Identify which cell holds the provided text, then report its (X, Y) central coordinate. 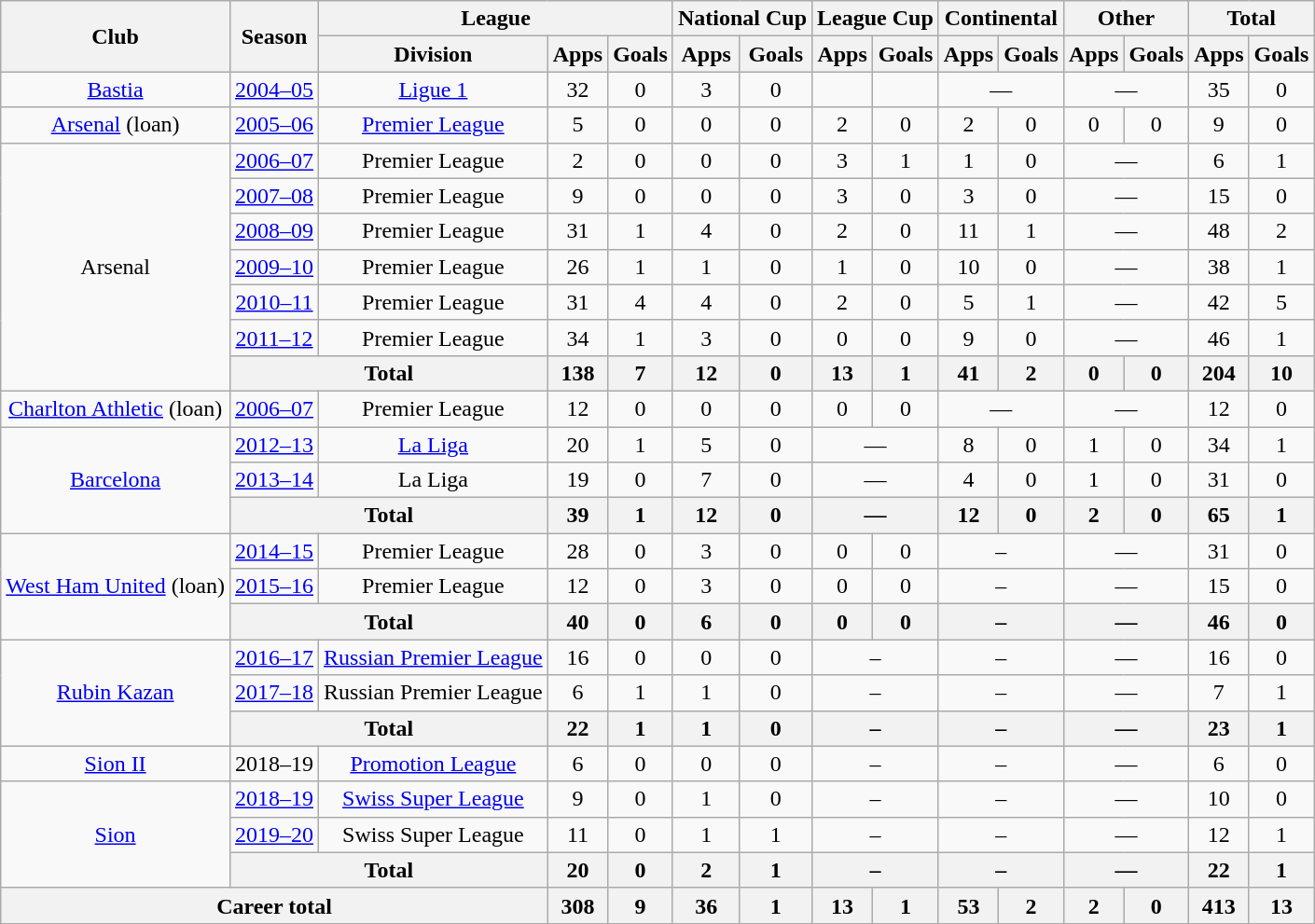
Division (434, 54)
308 (577, 905)
28 (577, 551)
204 (1219, 373)
2016–17 (274, 657)
National Cup (742, 19)
West Ham United (loan) (116, 586)
19 (577, 480)
2013–14 (274, 480)
Rubin Kazan (116, 693)
Career total (274, 905)
Sion II (116, 764)
138 (577, 373)
Continental (1001, 19)
Other (1126, 19)
Charlton Athletic (loan) (116, 408)
36 (706, 905)
2015–16 (274, 586)
2005–06 (274, 125)
Club (116, 36)
42 (1219, 302)
35 (1219, 90)
2008–09 (274, 231)
Ligue 1 (434, 90)
2009–10 (274, 267)
8 (968, 445)
65 (1219, 516)
38 (1219, 267)
23 (1219, 728)
Barcelona (116, 480)
2007–08 (274, 196)
48 (1219, 231)
2019–20 (274, 834)
League Cup (876, 19)
Season (274, 36)
Promotion League (434, 764)
2012–13 (274, 445)
413 (1219, 905)
2011–12 (274, 338)
39 (577, 516)
Arsenal (loan) (116, 125)
2004–05 (274, 90)
Bastia (116, 90)
32 (577, 90)
2017–18 (274, 693)
26 (577, 267)
2014–15 (274, 551)
41 (968, 373)
League (496, 19)
2010–11 (274, 302)
53 (968, 905)
40 (577, 622)
Sion (116, 834)
Arsenal (116, 267)
